Scan for the cell matching the given text and deliver its [X, Y] coordinate at center. 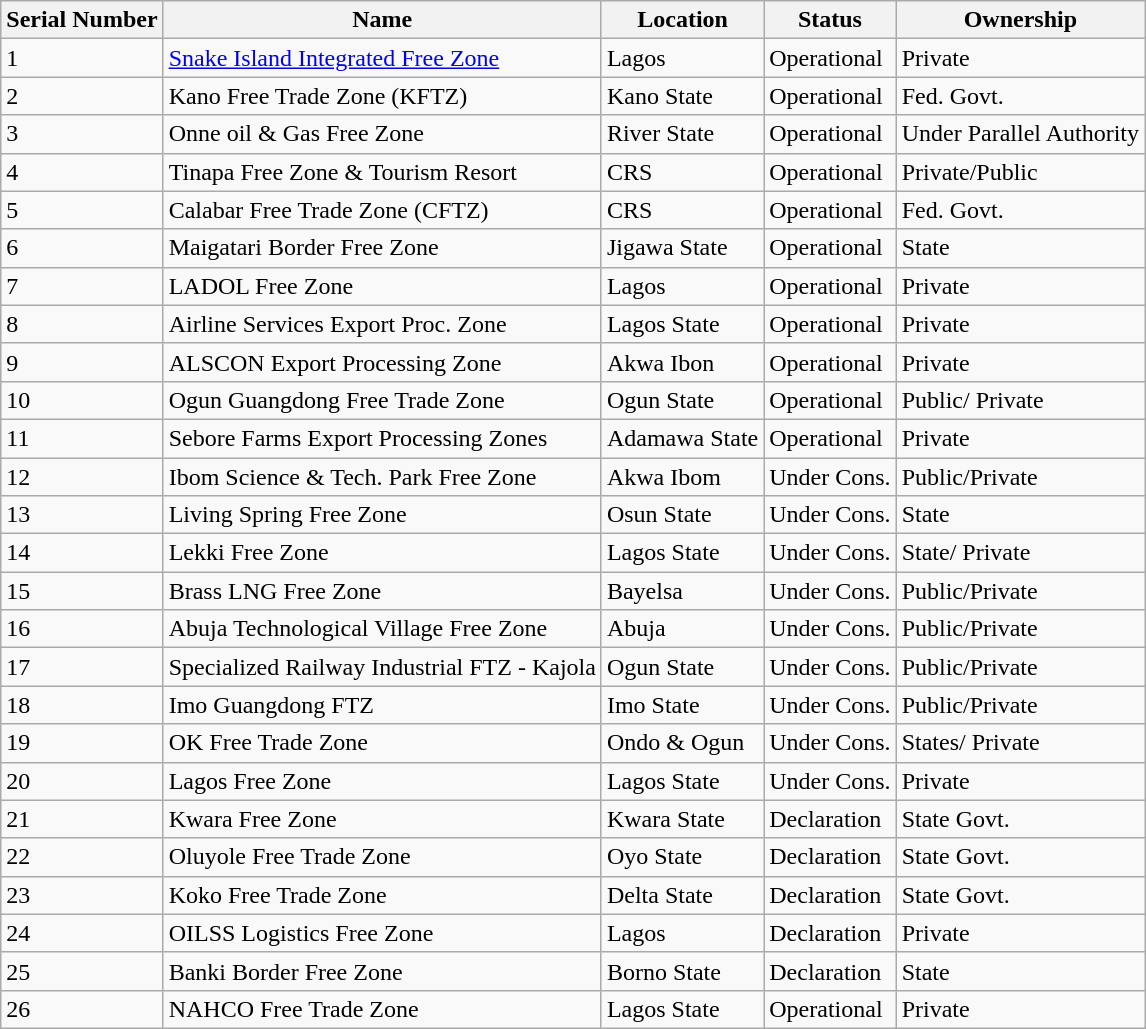
4 [82, 172]
Sebore Farms Export Processing Zones [382, 438]
24 [82, 933]
Airline Services Export Proc. Zone [382, 324]
17 [82, 667]
14 [82, 553]
Borno State [682, 971]
Lekki Free Zone [382, 553]
Brass LNG Free Zone [382, 591]
Private/Public [1020, 172]
Abuja [682, 629]
Delta State [682, 895]
Living Spring Free Zone [382, 515]
Lagos Free Zone [382, 781]
States/ Private [1020, 743]
Imo Guangdong FTZ [382, 705]
Specialized Railway Industrial FTZ - Kajola [382, 667]
Bayelsa [682, 591]
Snake Island Integrated Free Zone [382, 58]
Abuja Technological Village Free Zone [382, 629]
Public/ Private [1020, 400]
Tinapa Free Zone & Tourism Resort [382, 172]
Imo State [682, 705]
Serial Number [82, 20]
Koko Free Trade Zone [382, 895]
Jigawa State [682, 248]
Calabar Free Trade Zone (CFTZ) [382, 210]
Onne oil & Gas Free Zone [382, 134]
Ogun Guangdong Free Trade Zone [382, 400]
5 [82, 210]
23 [82, 895]
26 [82, 1009]
State/ Private [1020, 553]
Kano Free Trade Zone (KFTZ) [382, 96]
2 [82, 96]
11 [82, 438]
ALSCON Export Processing Zone [382, 362]
3 [82, 134]
22 [82, 857]
Ibom Science & Tech. Park Free Zone [382, 477]
7 [82, 286]
Ownership [1020, 20]
25 [82, 971]
River State [682, 134]
20 [82, 781]
10 [82, 400]
Oyo State [682, 857]
Banki Border Free Zone [382, 971]
OK Free Trade Zone [382, 743]
Location [682, 20]
Akwa Ibon [682, 362]
Maigatari Border Free Zone [382, 248]
13 [82, 515]
Kano State [682, 96]
Akwa Ibom [682, 477]
Ondo & Ogun [682, 743]
Oluyole Free Trade Zone [382, 857]
NAHCO Free Trade Zone [382, 1009]
9 [82, 362]
1 [82, 58]
21 [82, 819]
Kwara Free Zone [382, 819]
LADOL Free Zone [382, 286]
Osun State [682, 515]
OILSS Logistics Free Zone [382, 933]
18 [82, 705]
Name [382, 20]
Under Parallel Authority [1020, 134]
Status [830, 20]
16 [82, 629]
6 [82, 248]
Adamawa State [682, 438]
8 [82, 324]
15 [82, 591]
19 [82, 743]
12 [82, 477]
Kwara State [682, 819]
